Extract the [X, Y] coordinate from the center of the cell holding the provided text.  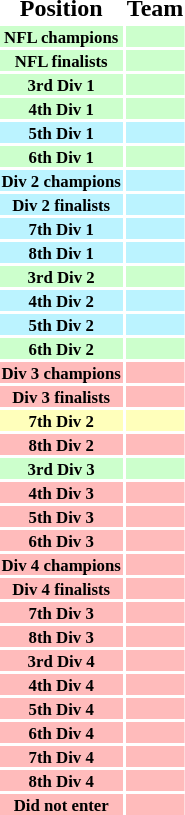
5th Div 1 [61, 132]
6th Div 3 [61, 540]
6th Div 1 [61, 156]
4th Div 4 [61, 684]
NFL finalists [61, 60]
5th Div 4 [61, 708]
7th Div 1 [61, 228]
Div 3 finalists [61, 396]
3rd Div 4 [61, 660]
Div 4 finalists [61, 588]
5th Div 2 [61, 324]
Div 4 champions [61, 564]
4th Div 3 [61, 492]
8th Div 2 [61, 444]
8th Div 1 [61, 252]
7th Div 2 [61, 420]
Div 2 champions [61, 180]
8th Div 3 [61, 636]
3rd Div 2 [61, 276]
7th Div 3 [61, 612]
4th Div 1 [61, 108]
7th Div 4 [61, 756]
Did not enter [61, 804]
6th Div 2 [61, 348]
3rd Div 3 [61, 468]
6th Div 4 [61, 732]
Div 2 finalists [61, 204]
Div 3 champions [61, 372]
4th Div 2 [61, 300]
3rd Div 1 [61, 84]
8th Div 4 [61, 780]
NFL champions [61, 36]
5th Div 3 [61, 516]
